Detect which cell encompasses the target text, then output its (x, y) center coordinate. 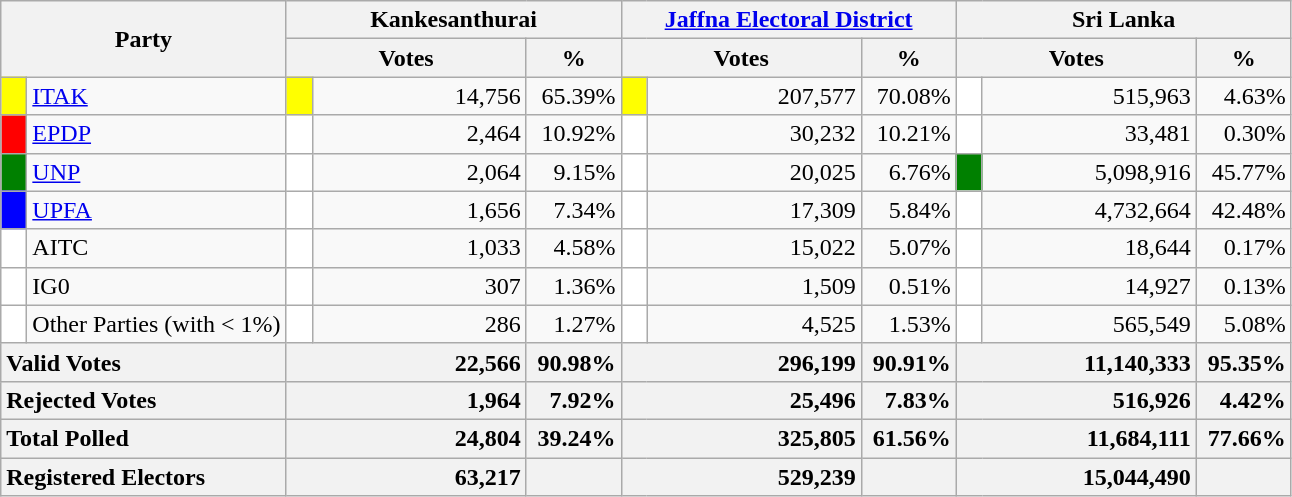
0.13% (1244, 286)
5.07% (908, 248)
516,926 (1076, 400)
Jaffna Electoral District (788, 20)
1,033 (419, 248)
307 (419, 286)
UPFA (156, 210)
0.17% (1244, 248)
515,963 (1089, 96)
18,644 (1089, 248)
286 (419, 324)
42.48% (1244, 210)
2,464 (419, 134)
2,064 (419, 172)
0.30% (1244, 134)
15,022 (754, 248)
6.76% (908, 172)
AITC (156, 248)
61.56% (908, 438)
4.42% (1244, 400)
33,481 (1089, 134)
14,756 (419, 96)
4,732,664 (1089, 210)
Other Parties (with < 1%) (156, 324)
65.39% (574, 96)
77.66% (1244, 438)
30,232 (754, 134)
5,098,916 (1089, 172)
95.35% (1244, 362)
7.92% (574, 400)
15,044,490 (1076, 477)
39.24% (574, 438)
0.51% (908, 286)
17,309 (754, 210)
Party (144, 39)
1,656 (419, 210)
296,199 (741, 362)
70.08% (908, 96)
4.58% (574, 248)
Registered Electors (144, 477)
Total Polled (144, 438)
Valid Votes (144, 362)
7.34% (574, 210)
1.27% (574, 324)
9.15% (574, 172)
325,805 (741, 438)
10.92% (574, 134)
24,804 (406, 438)
22,566 (406, 362)
207,577 (754, 96)
5.84% (908, 210)
90.91% (908, 362)
10.21% (908, 134)
45.77% (1244, 172)
565,549 (1089, 324)
UNP (156, 172)
11,684,111 (1076, 438)
1.53% (908, 324)
20,025 (754, 172)
4,525 (754, 324)
90.98% (574, 362)
14,927 (1089, 286)
5.08% (1244, 324)
4.63% (1244, 96)
529,239 (741, 477)
Sri Lanka (1124, 20)
1,964 (406, 400)
63,217 (406, 477)
7.83% (908, 400)
Rejected Votes (144, 400)
IG0 (156, 286)
ITAK (156, 96)
EPDP (156, 134)
25,496 (741, 400)
11,140,333 (1076, 362)
1.36% (574, 286)
Kankesanthurai (454, 20)
1,509 (754, 286)
